For the text-containing cell, return its midpoint in [X, Y] coordinate format. 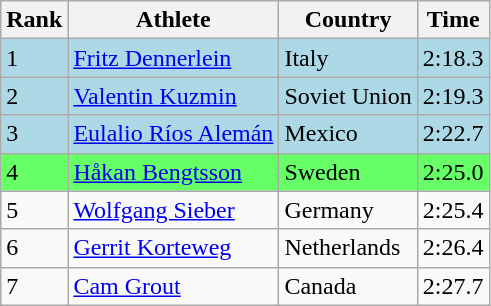
Germany [348, 210]
Italy [348, 58]
1 [34, 58]
Håkan Bengtsson [174, 172]
Canada [348, 286]
2:25.0 [453, 172]
2:26.4 [453, 248]
2:18.3 [453, 58]
2 [34, 96]
Mexico [348, 134]
7 [34, 286]
3 [34, 134]
Wolfgang Sieber [174, 210]
Athlete [174, 20]
2:19.3 [453, 96]
Eulalio Ríos Alemán [174, 134]
Netherlands [348, 248]
Gerrit Korteweg [174, 248]
2:27.7 [453, 286]
2:25.4 [453, 210]
Valentin Kuzmin [174, 96]
Time [453, 20]
Country [348, 20]
Fritz Dennerlein [174, 58]
5 [34, 210]
Cam Grout [174, 286]
Rank [34, 20]
2:22.7 [453, 134]
Sweden [348, 172]
4 [34, 172]
6 [34, 248]
Soviet Union [348, 96]
